Extract the [X, Y] coordinate from the center of the cell holding the provided text.  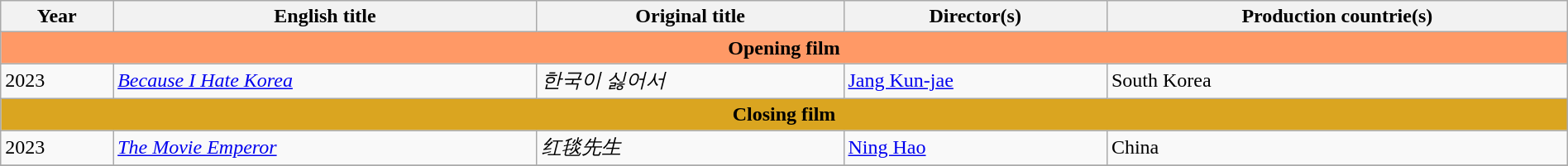
Jang Kun-jae [975, 81]
Because I Hate Korea [326, 81]
China [1336, 149]
Production countrie(s) [1336, 17]
Ning Hao [975, 149]
The Movie Emperor [326, 149]
한국이 싫어서 [690, 81]
Original title [690, 17]
Director(s) [975, 17]
Year [57, 17]
Closing film [784, 114]
South Korea [1336, 81]
English title [326, 17]
Opening film [784, 48]
红毯先生 [690, 149]
